Pinpoint the cell where the given text exists, returning its (x, y) midpoint coordinate. 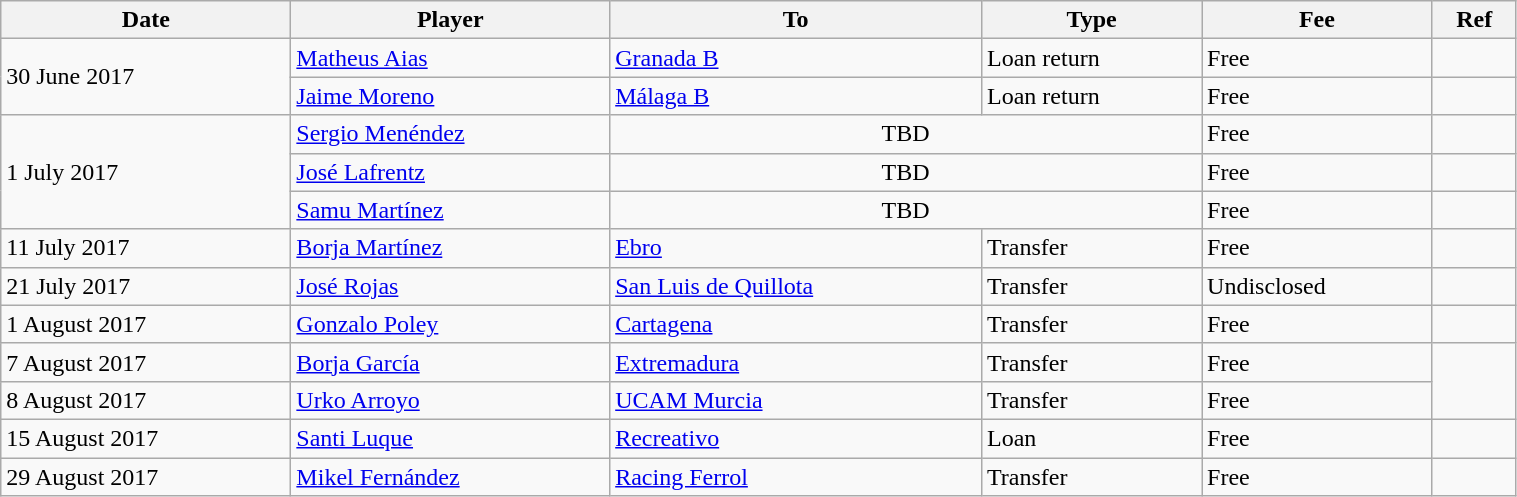
30 June 2017 (146, 77)
7 August 2017 (146, 362)
José Lafrentz (450, 172)
Jaime Moreno (450, 96)
Fee (1318, 20)
UCAM Murcia (796, 400)
Málaga B (796, 96)
Matheus Aias (450, 58)
1 August 2017 (146, 324)
Extremadura (796, 362)
Mikel Fernández (450, 477)
Racing Ferrol (796, 477)
Samu Martínez (450, 210)
8 August 2017 (146, 400)
Recreativo (796, 438)
Granada B (796, 58)
Player (450, 20)
21 July 2017 (146, 286)
Santi Luque (450, 438)
San Luis de Quillota (796, 286)
Type (1092, 20)
Sergio Menéndez (450, 134)
29 August 2017 (146, 477)
Undisclosed (1318, 286)
Loan (1092, 438)
Ebro (796, 248)
1 July 2017 (146, 172)
11 July 2017 (146, 248)
Borja García (450, 362)
Gonzalo Poley (450, 324)
Date (146, 20)
15 August 2017 (146, 438)
Ref (1474, 20)
Urko Arroyo (450, 400)
Borja Martínez (450, 248)
José Rojas (450, 286)
To (796, 20)
Cartagena (796, 324)
